Determine the (x, y) coordinate at the center of the cell enclosing the given text.  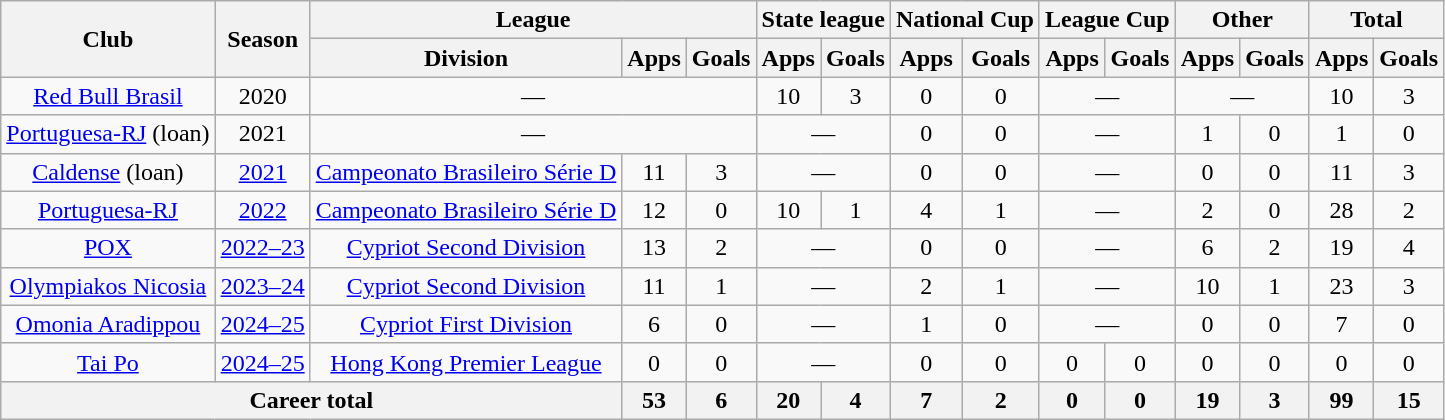
12 (654, 210)
Division (466, 58)
2020 (262, 96)
2022–23 (262, 248)
28 (1341, 210)
State league (823, 20)
Tai Po (108, 362)
Caldense (loan) (108, 172)
99 (1341, 400)
Olympiakos Nicosia (108, 286)
Season (262, 39)
20 (788, 400)
Career total (312, 400)
Club (108, 39)
Total (1376, 20)
POX (108, 248)
Hong Kong Premier League (466, 362)
15 (1409, 400)
23 (1341, 286)
League (533, 20)
National Cup (964, 20)
Cypriot First Division (466, 324)
League Cup (1107, 20)
2022 (262, 210)
Other (1242, 20)
Red Bull Brasil (108, 96)
Omonia Aradippou (108, 324)
2023–24 (262, 286)
13 (654, 248)
Portuguesa-RJ (loan) (108, 134)
53 (654, 400)
Portuguesa-RJ (108, 210)
